Detect which cell encompasses the target text, then output its [x, y] center coordinate. 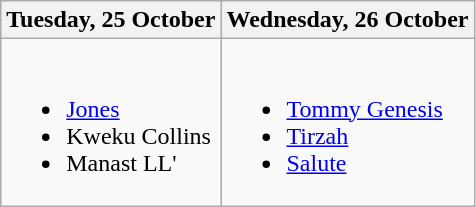
Tommy GenesisTirzahSalute [348, 122]
JonesKweku CollinsManast LL' [111, 122]
Tuesday, 25 October [111, 20]
Wednesday, 26 October [348, 20]
